Determine the [X, Y] coordinate at the center of the cell enclosing the given text.  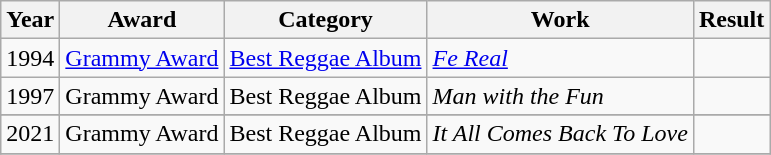
Award [142, 20]
It All Comes Back To Love [560, 134]
Result [731, 20]
Fe Real [560, 58]
Category [326, 20]
1997 [30, 96]
Work [560, 20]
Man with the Fun [560, 96]
1994 [30, 58]
Year [30, 20]
2021 [30, 134]
